Pinpoint the cell where the given text exists, returning its [x, y] midpoint coordinate. 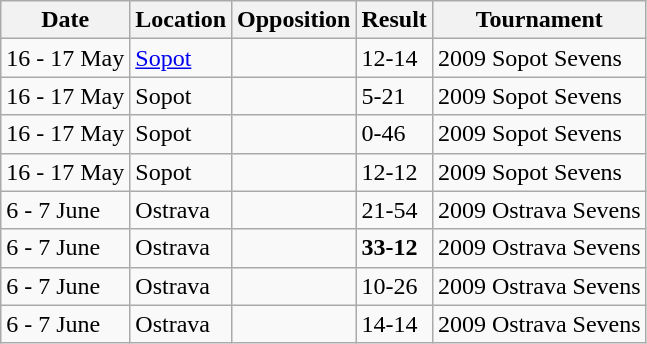
Date [66, 20]
0-46 [394, 134]
5-21 [394, 96]
Opposition [294, 20]
33-12 [394, 248]
12-14 [394, 58]
Location [181, 20]
21-54 [394, 210]
Result [394, 20]
12-12 [394, 172]
14-14 [394, 324]
10-26 [394, 286]
Tournament [539, 20]
